Search for the cell housing the specified text and yield its (x, y) center coordinate. 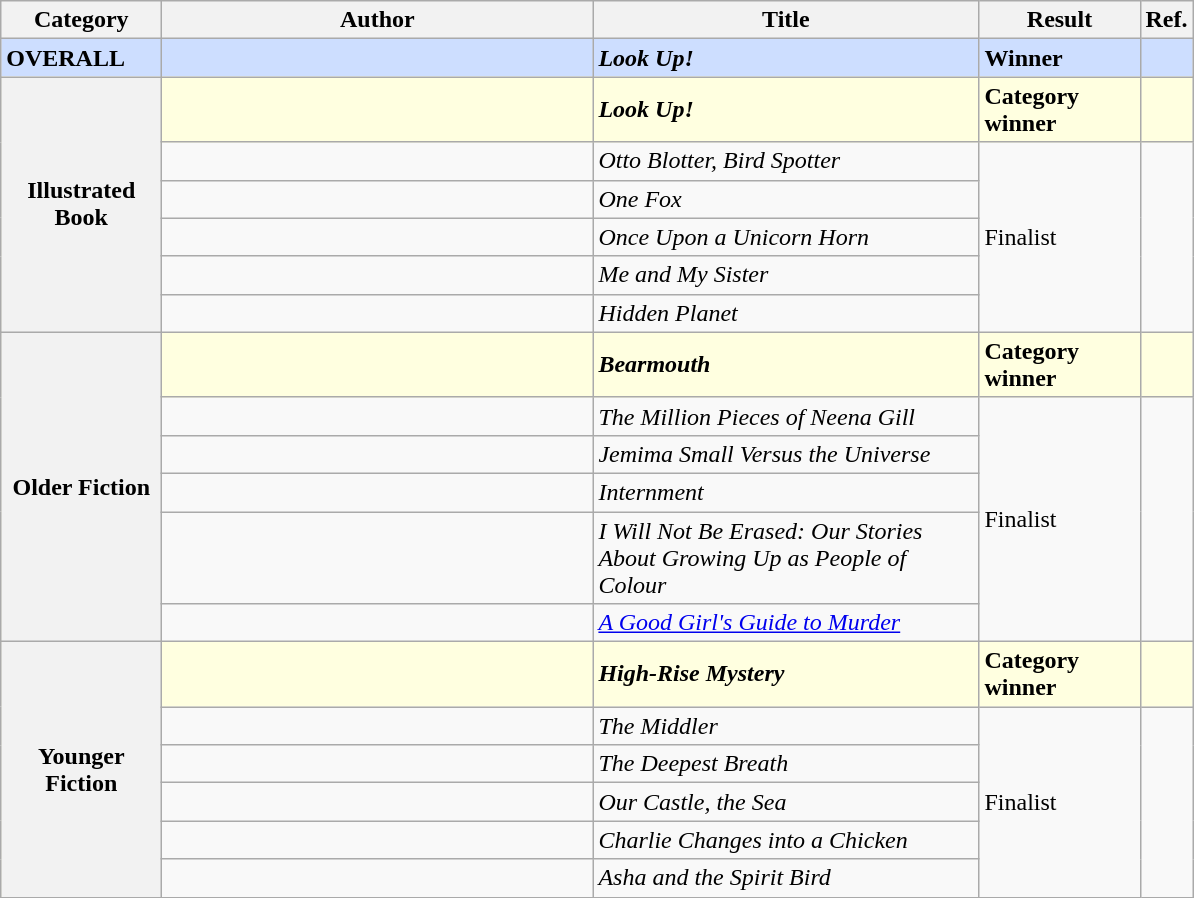
Younger Fiction (82, 770)
Internment (786, 492)
The Middler (786, 726)
Bearmouth (786, 364)
OVERALL (82, 58)
Jemima Small Versus the Universe (786, 454)
Charlie Changes into a Chicken (786, 840)
Ref. (1166, 20)
Author (378, 20)
Winner (1060, 58)
Illustrated Book (82, 204)
One Fox (786, 199)
Category (82, 20)
Once Upon a Unicorn Horn (786, 237)
Otto Blotter, Bird Spotter (786, 161)
The Deepest Breath (786, 764)
Our Castle, the Sea (786, 802)
The Million Pieces of Neena Gill (786, 416)
High-Rise Mystery (786, 674)
Hidden Planet (786, 313)
A Good Girl's Guide to Murder (786, 623)
I Will Not Be Erased: Our Stories About Growing Up as People of Colour (786, 558)
Result (1060, 20)
Me and My Sister (786, 275)
Title (786, 20)
Older Fiction (82, 486)
Asha and the Spirit Bird (786, 878)
